Find where the given text appears and provide that cell's center as (x, y) coordinate. 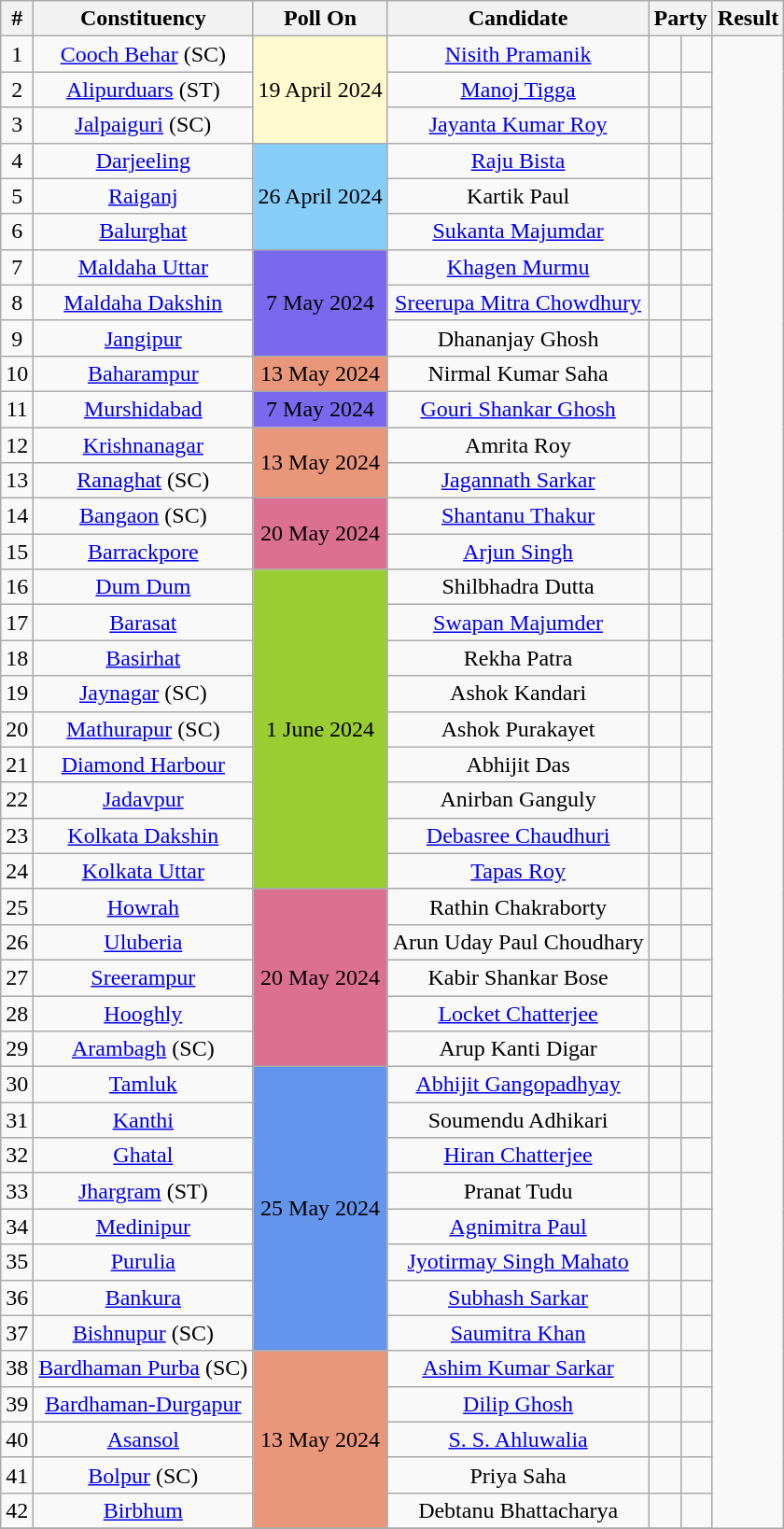
Constituency (144, 19)
Dhananjay Ghosh (518, 338)
31 (17, 1120)
39 (17, 1404)
Diamond Harbour (144, 764)
27 (17, 977)
40 (17, 1439)
13 (17, 481)
Asansol (144, 1439)
Debasree Chaudhuri (518, 835)
Manoj Tigga (518, 90)
33 (17, 1191)
Ashok Purakayet (518, 729)
Kartik Paul (518, 196)
Barasat (144, 623)
Jhargram (ST) (144, 1191)
Arup Kanti Digar (518, 1049)
Birbhum (144, 1510)
Amrita Roy (518, 445)
Nirmal Kumar Saha (518, 373)
Priya Saha (518, 1475)
Medinipur (144, 1227)
S. S. Ahluwalia (518, 1439)
Ranaghat (SC) (144, 481)
Mathurapur (SC) (144, 729)
Debtanu Bhattacharya (518, 1510)
Abhijit Gangopadhyay (518, 1085)
2 (17, 90)
1 June 2024 (320, 730)
32 (17, 1156)
Maldaha Dakshin (144, 302)
5 (17, 196)
Bardhaman Purba (SC) (144, 1368)
38 (17, 1368)
6 (17, 231)
Jayanta Kumar Roy (518, 125)
Uluberia (144, 942)
Gouri Shankar Ghosh (518, 409)
24 (17, 871)
Hiran Chatterjee (518, 1156)
25 (17, 906)
37 (17, 1333)
Dum Dum (144, 587)
15 (17, 552)
Krishnanagar (144, 445)
Kanthi (144, 1120)
Murshidabad (144, 409)
# (17, 19)
Rathin Chakraborty (518, 906)
Locket Chatterjee (518, 1013)
Candidate (518, 19)
Jalpaiguri (SC) (144, 125)
Tamluk (144, 1085)
Pranat Tudu (518, 1191)
Jaynagar (SC) (144, 694)
Maldaha Uttar (144, 267)
7 (17, 267)
29 (17, 1049)
18 (17, 658)
12 (17, 445)
34 (17, 1227)
Dilip Ghosh (518, 1404)
26 (17, 942)
Subhash Sarkar (518, 1298)
Agnimitra Paul (518, 1227)
19 (17, 694)
30 (17, 1085)
1 (17, 54)
Poll On (320, 19)
25 May 2024 (320, 1209)
Ashok Kandari (518, 694)
Result (748, 19)
Alipurduars (ST) (144, 90)
Darjeeling (144, 161)
28 (17, 1013)
Sreerupa Mitra Chowdhury (518, 302)
9 (17, 338)
Jyotirmay Singh Mahato (518, 1262)
Hooghly (144, 1013)
Ashim Kumar Sarkar (518, 1368)
4 (17, 161)
Soumendu Adhikari (518, 1120)
Sreerampur (144, 977)
Arun Uday Paul Choudhary (518, 942)
Barrackpore (144, 552)
10 (17, 373)
26 April 2024 (320, 196)
20 (17, 729)
35 (17, 1262)
Jagannath Sarkar (518, 481)
Jangipur (144, 338)
Shantanu Thakur (518, 516)
Khagen Murmu (518, 267)
Raiganj (144, 196)
Swapan Majumder (518, 623)
Kabir Shankar Bose (518, 977)
17 (17, 623)
23 (17, 835)
Raju Bista (518, 161)
Saumitra Khan (518, 1333)
Baharampur (144, 373)
36 (17, 1298)
8 (17, 302)
Jadavpur (144, 800)
Purulia (144, 1262)
Arambagh (SC) (144, 1049)
Abhijit Das (518, 764)
42 (17, 1510)
21 (17, 764)
Kolkata Uttar (144, 871)
Balurghat (144, 231)
14 (17, 516)
Kolkata Dakshin (144, 835)
11 (17, 409)
19 April 2024 (320, 90)
Arjun Singh (518, 552)
Bishnupur (SC) (144, 1333)
Rekha Patra (518, 658)
Shilbhadra Dutta (518, 587)
Party (680, 19)
3 (17, 125)
Tapas Roy (518, 871)
Cooch Behar (SC) (144, 54)
Anirban Ganguly (518, 800)
41 (17, 1475)
Howrah (144, 906)
16 (17, 587)
Sukanta Majumdar (518, 231)
Ghatal (144, 1156)
Nisith Pramanik (518, 54)
22 (17, 800)
Basirhat (144, 658)
Bankura (144, 1298)
Bolpur (SC) (144, 1475)
Bangaon (SC) (144, 516)
Bardhaman-Durgapur (144, 1404)
